Scan for the cell matching the given text and deliver its [x, y] coordinate at center. 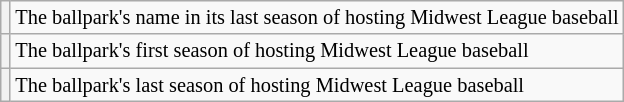
The ballpark's name in its last season of hosting Midwest League baseball [316, 17]
The ballpark's last season of hosting Midwest League baseball [316, 85]
The ballpark's first season of hosting Midwest League baseball [316, 51]
